Extract the [X, Y] coordinate from the center of the cell holding the provided text.  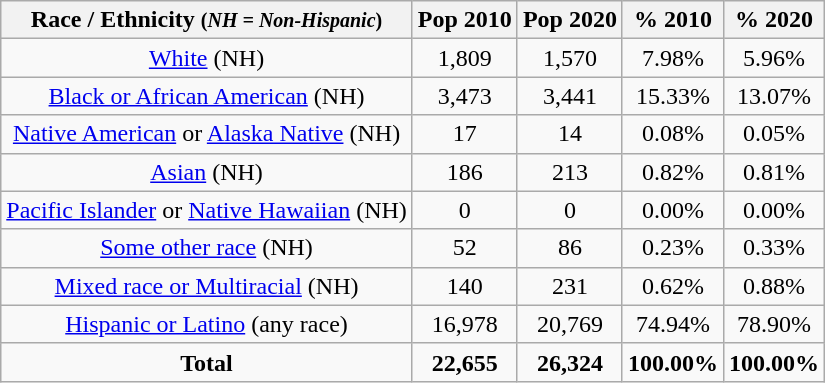
White (NH) [207, 58]
26,324 [570, 362]
22,655 [464, 362]
Pacific Islander or Native Hawaiian (NH) [207, 210]
213 [570, 172]
0.08% [672, 134]
1,809 [464, 58]
Pop 2020 [570, 20]
15.33% [672, 96]
13.07% [774, 96]
Pop 2010 [464, 20]
5.96% [774, 58]
Race / Ethnicity (NH = Non-Hispanic) [207, 20]
3,441 [570, 96]
17 [464, 134]
Black or African American (NH) [207, 96]
78.90% [774, 324]
Some other race (NH) [207, 248]
186 [464, 172]
20,769 [570, 324]
Native American or Alaska Native (NH) [207, 134]
3,473 [464, 96]
Asian (NH) [207, 172]
Total [207, 362]
0.33% [774, 248]
0.62% [672, 286]
0.81% [774, 172]
52 [464, 248]
Mixed race or Multiracial (NH) [207, 286]
140 [464, 286]
0.05% [774, 134]
7.98% [672, 58]
% 2020 [774, 20]
86 [570, 248]
0.88% [774, 286]
0.23% [672, 248]
Hispanic or Latino (any race) [207, 324]
16,978 [464, 324]
74.94% [672, 324]
14 [570, 134]
1,570 [570, 58]
% 2010 [672, 20]
0.82% [672, 172]
231 [570, 286]
